Provide the (X, Y) coordinate of the cell's center where the given text is located.  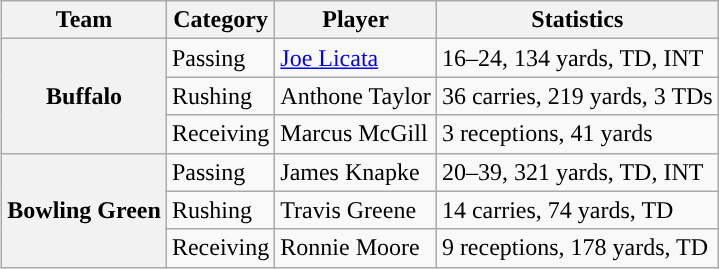
3 receptions, 41 yards (577, 134)
Anthone Taylor (356, 96)
Bowling Green (84, 210)
Joe Licata (356, 58)
20–39, 321 yards, TD, INT (577, 172)
14 carries, 74 yards, TD (577, 210)
Buffalo (84, 96)
Team (84, 20)
16–24, 134 yards, TD, INT (577, 58)
Marcus McGill (356, 134)
36 carries, 219 yards, 3 TDs (577, 96)
9 receptions, 178 yards, TD (577, 248)
Player (356, 20)
Ronnie Moore (356, 248)
Statistics (577, 20)
James Knapke (356, 172)
Travis Greene (356, 210)
Category (220, 20)
